Return [X, Y] of the center of cell containing provided text 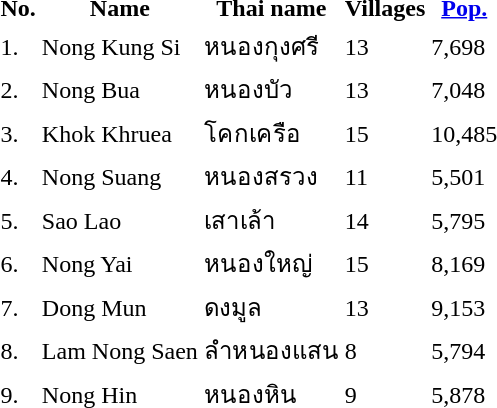
Lam Nong Saen [120, 350]
Sao Lao [120, 220]
เสาเล้า [271, 220]
8 [384, 350]
โคกเครือ [271, 133]
หนองใหญ่ [271, 264]
11 [384, 176]
Khok Khruea [120, 133]
14 [384, 220]
ลำหนองแสน [271, 350]
ดงมูล [271, 307]
Nong Kung Si [120, 46]
หนองกุงศรี [271, 46]
Nong Bua [120, 90]
Dong Mun [120, 307]
Nong Yai [120, 264]
หนองบัว [271, 90]
หนองสรวง [271, 176]
Nong Suang [120, 176]
